Extract the (X, Y) coordinate from the center of the cell holding the provided text.  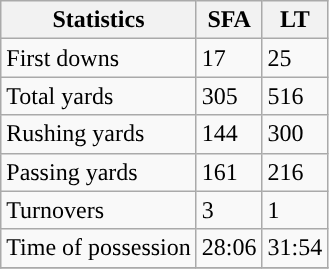
300 (295, 134)
Rushing yards (99, 134)
305 (229, 96)
216 (295, 172)
Statistics (99, 20)
First downs (99, 58)
144 (229, 134)
Total yards (99, 96)
Time of possession (99, 248)
17 (229, 58)
516 (295, 96)
3 (229, 210)
1 (295, 210)
28:06 (229, 248)
161 (229, 172)
SFA (229, 20)
Turnovers (99, 210)
25 (295, 58)
31:54 (295, 248)
LT (295, 20)
Passing yards (99, 172)
